Determine the [x, y] coordinate at the center of the cell enclosing the given text.  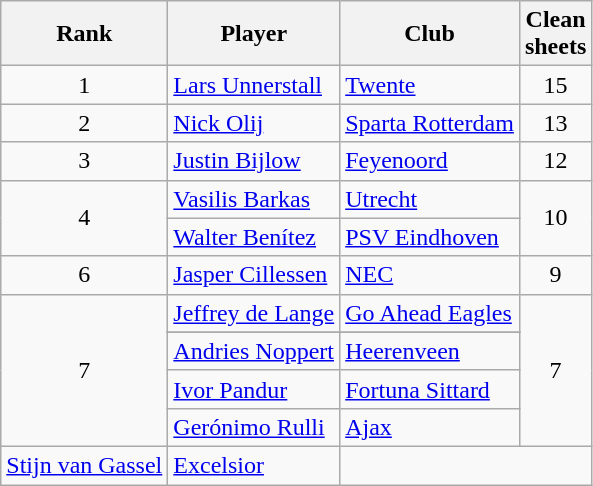
Lars Unnerstall [254, 85]
Stijn van Gassel [84, 465]
15 [555, 85]
Jasper Cillessen [254, 275]
1 [84, 85]
PSV Eindhoven [430, 237]
Go Ahead Eagles [430, 313]
Andries Noppert [254, 351]
Excelsior [254, 465]
4 [84, 218]
Gerónimo Rulli [254, 427]
Utrecht [430, 199]
13 [555, 123]
12 [555, 161]
Justin Bijlow [254, 161]
9 [555, 275]
Club [430, 34]
Twente [430, 85]
6 [84, 275]
Heerenveen [430, 351]
Cleansheets [555, 34]
Fortuna Sittard [430, 389]
Ajax [430, 427]
NEC [430, 275]
Nick Olij [254, 123]
3 [84, 161]
Ivor Pandur [254, 389]
Feyenoord [430, 161]
Sparta Rotterdam [430, 123]
10 [555, 218]
2 [84, 123]
Walter Benítez [254, 237]
Jeffrey de Lange [254, 313]
Rank [84, 34]
Vasilis Barkas [254, 199]
Player [254, 34]
